Return [x, y] of the center of cell containing provided text 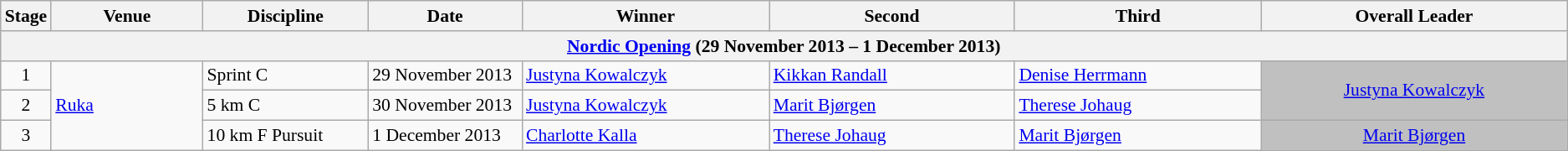
Date [445, 16]
Charlotte Kalla [646, 136]
Sprint C [286, 75]
Winner [646, 16]
1 [26, 75]
3 [26, 136]
2 [26, 106]
Stage [26, 16]
30 November 2013 [445, 106]
10 km F Pursuit [286, 136]
Ruka [127, 106]
Nordic Opening (29 November 2013 – 1 December 2013) [784, 46]
Kikkan Randall [892, 75]
5 km C [286, 106]
Second [892, 16]
Venue [127, 16]
1 December 2013 [445, 136]
Overall Leader [1413, 16]
Denise Herrmann [1137, 75]
Third [1137, 16]
29 November 2013 [445, 75]
Discipline [286, 16]
